Capture the cell that displays the provided text and extract its [X, Y] central coordinate. 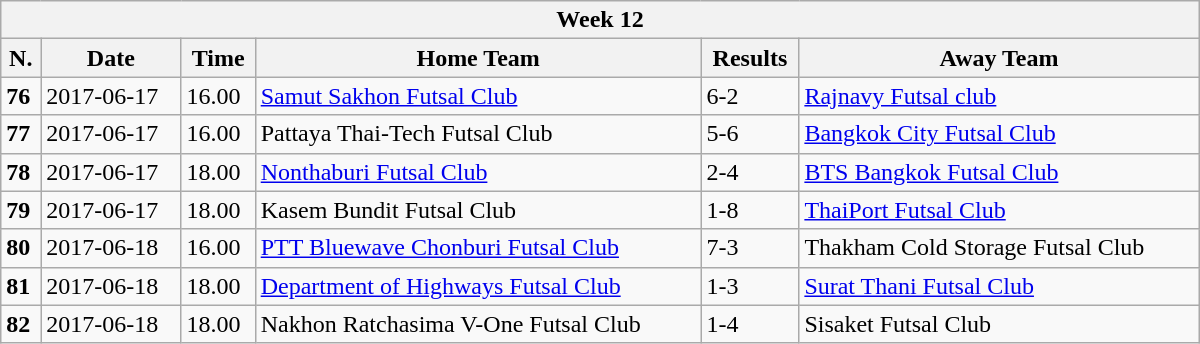
6-2 [750, 96]
Surat Thani Futsal Club [999, 286]
77 [21, 134]
Kasem Bundit Futsal Club [478, 210]
82 [21, 324]
Week 12 [600, 20]
Away Team [999, 58]
Rajnavy Futsal club [999, 96]
78 [21, 172]
Sisaket Futsal Club [999, 324]
79 [21, 210]
1-8 [750, 210]
2-4 [750, 172]
Date [111, 58]
Nakhon Ratchasima V-One Futsal Club [478, 324]
Time [218, 58]
Department of Highways Futsal Club [478, 286]
Thakham Cold Storage Futsal Club [999, 248]
Home Team [478, 58]
Results [750, 58]
7-3 [750, 248]
Nonthaburi Futsal Club [478, 172]
76 [21, 96]
1-3 [750, 286]
Bangkok City Futsal Club [999, 134]
1-4 [750, 324]
Samut Sakhon Futsal Club [478, 96]
Pattaya Thai-Tech Futsal Club [478, 134]
ThaiPort Futsal Club [999, 210]
5-6 [750, 134]
N. [21, 58]
PTT Bluewave Chonburi Futsal Club [478, 248]
81 [21, 286]
BTS Bangkok Futsal Club [999, 172]
80 [21, 248]
